Capture the cell that displays the provided text and extract its (X, Y) central coordinate. 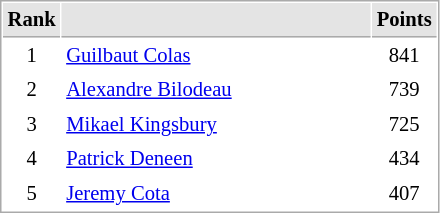
739 (404, 90)
Guilbaut Colas (216, 56)
Patrick Deneen (216, 158)
434 (404, 158)
2 (32, 90)
5 (32, 194)
Jeremy Cota (216, 194)
4 (32, 158)
Points (404, 20)
Alexandre Bilodeau (216, 90)
407 (404, 194)
841 (404, 56)
3 (32, 124)
725 (404, 124)
Rank (32, 20)
1 (32, 56)
Mikael Kingsbury (216, 124)
